Search for the cell housing the specified text and yield its [X, Y] center coordinate. 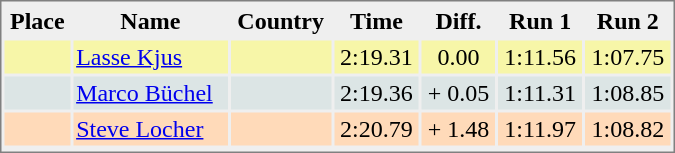
Place [37, 20]
Diff. [458, 20]
1:11.56 [540, 56]
1:07.75 [628, 56]
+ 1.48 [458, 128]
Country [280, 20]
0.00 [458, 56]
2:20.79 [376, 128]
Name [150, 20]
1:08.85 [628, 92]
1:11.97 [540, 128]
Lasse Kjus [150, 56]
Run 2 [628, 20]
Time [376, 20]
2:19.36 [376, 92]
Steve Locher [150, 128]
+ 0.05 [458, 92]
2:19.31 [376, 56]
1:08.82 [628, 128]
1:11.31 [540, 92]
Marco Büchel [150, 92]
Run 1 [540, 20]
